Pinpoint the cell where the given text exists, returning its (X, Y) midpoint coordinate. 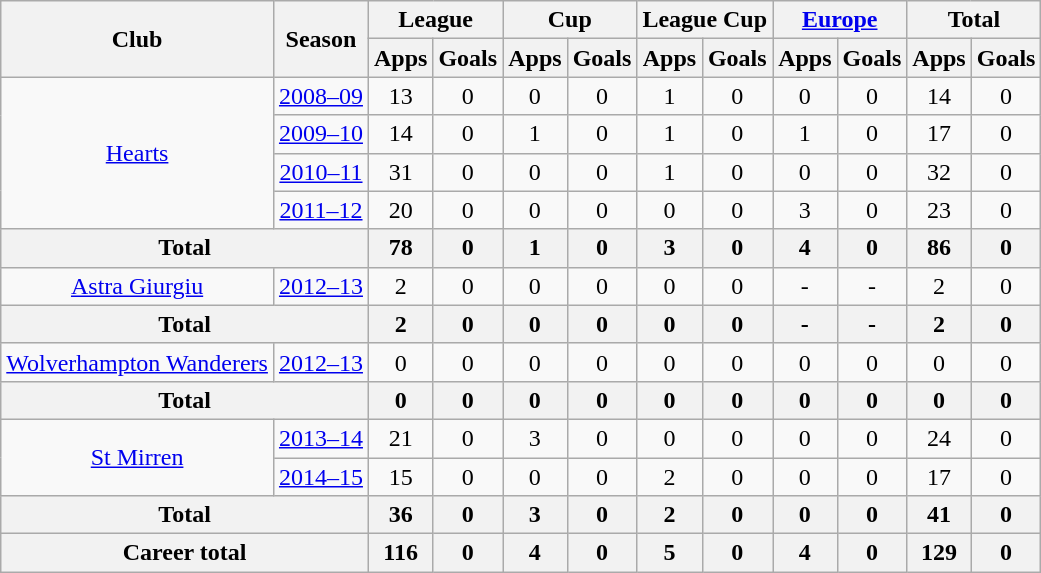
2008–09 (320, 96)
Career total (185, 553)
20 (400, 210)
23 (939, 210)
13 (400, 96)
5 (670, 553)
32 (939, 172)
15 (400, 477)
Club (138, 39)
Hearts (138, 153)
2010–11 (320, 172)
41 (939, 515)
78 (400, 248)
36 (400, 515)
St Mirren (138, 457)
Astra Giurgiu (138, 286)
2011–12 (320, 210)
31 (400, 172)
116 (400, 553)
League (435, 20)
24 (939, 438)
2013–14 (320, 438)
2009–10 (320, 134)
21 (400, 438)
86 (939, 248)
Europe (840, 20)
129 (939, 553)
2014–15 (320, 477)
Cup (570, 20)
Season (320, 39)
League Cup (705, 20)
Wolverhampton Wanderers (138, 362)
